Search for the cell housing the specified text and yield its [x, y] center coordinate. 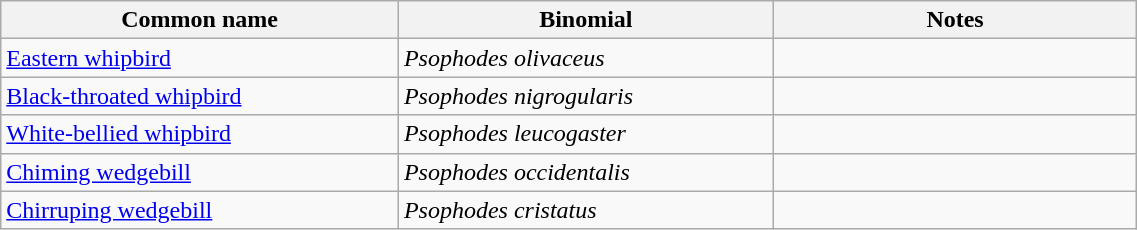
Notes [955, 20]
Binomial [586, 20]
Chirruping wedgebill [200, 210]
Chiming wedgebill [200, 172]
Psophodes cristatus [586, 210]
Black-throated whipbird [200, 96]
Psophodes occidentalis [586, 172]
Psophodes olivaceus [586, 58]
Psophodes nigrogularis [586, 96]
White-bellied whipbird [200, 134]
Eastern whipbird [200, 58]
Common name [200, 20]
Psophodes leucogaster [586, 134]
